Return [x, y] of the center of cell containing provided text 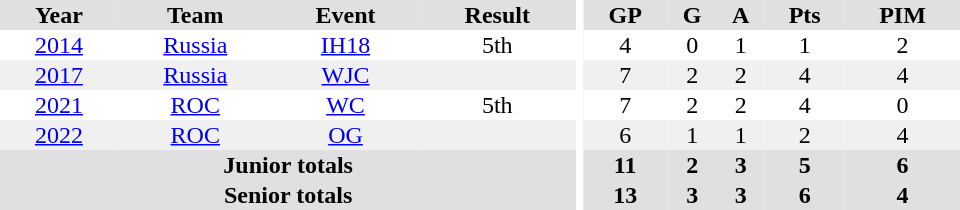
2017 [59, 75]
2014 [59, 45]
OG [346, 135]
Senior totals [288, 195]
Year [59, 15]
WJC [346, 75]
2022 [59, 135]
A [740, 15]
2021 [59, 105]
PIM [902, 15]
GP [625, 15]
13 [625, 195]
11 [625, 165]
Pts [804, 15]
Event [346, 15]
IH18 [346, 45]
Junior totals [288, 165]
Team [196, 15]
WC [346, 105]
G [692, 15]
5 [804, 165]
Result [497, 15]
